Locate the cell with the specified text and output its [x, y] center coordinate. 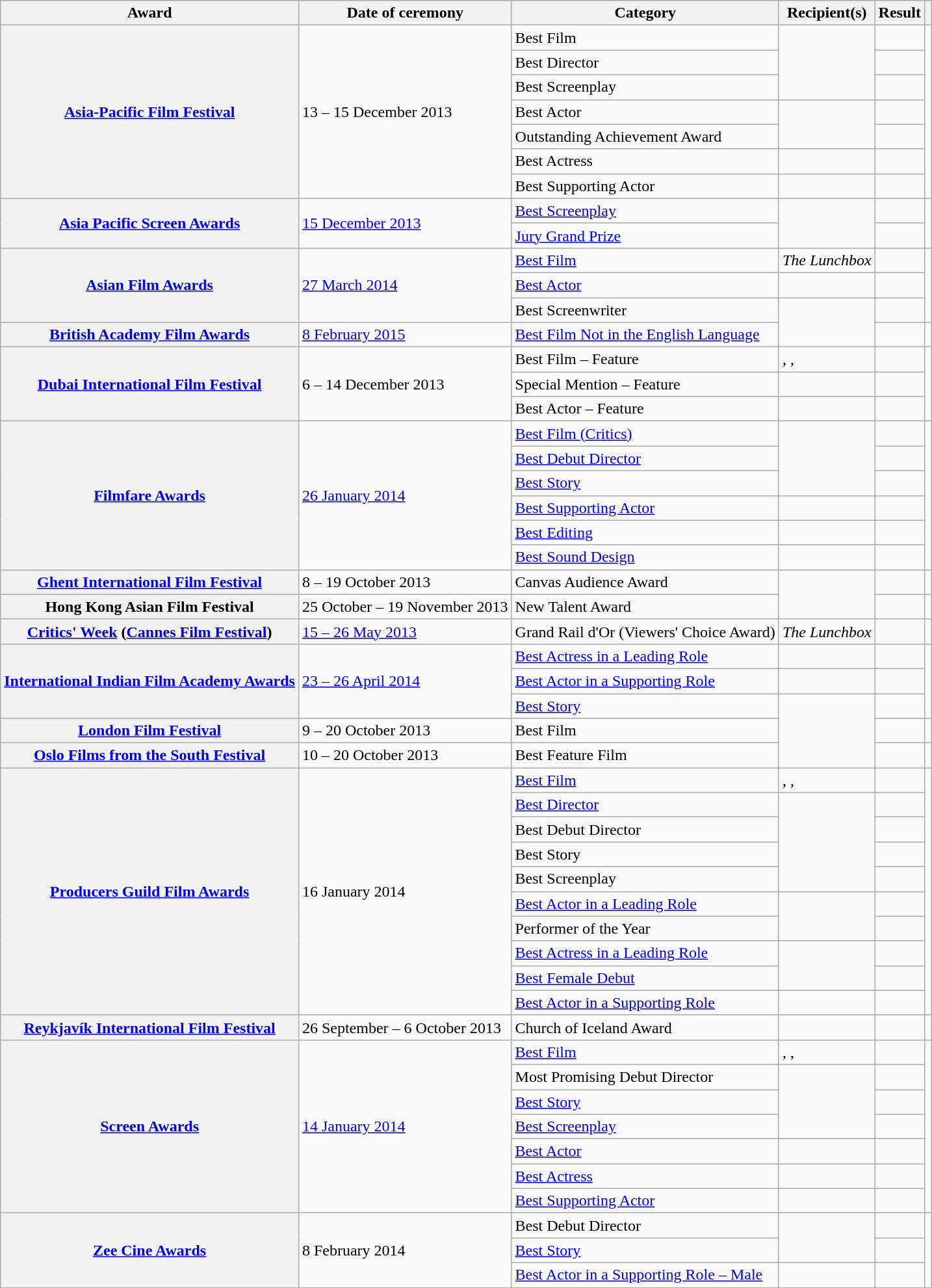
Critics' Week (Cannes Film Festival) [149, 631]
Result [900, 13]
Asia Pacific Screen Awards [149, 223]
Dubai International Film Festival [149, 384]
Category [645, 13]
Church of Iceland Award [645, 1027]
Best Feature Film [645, 756]
Special Mention – Feature [645, 384]
13 – 15 December 2013 [405, 112]
Jury Grand Prize [645, 235]
Oslo Films from the South Festival [149, 756]
Best Film (Critics) [645, 434]
Outstanding Achievement Award [645, 137]
New Talent Award [645, 607]
Best Actor – Feature [645, 409]
8 – 19 October 2013 [405, 582]
British Academy Film Awards [149, 335]
14 January 2014 [405, 1126]
Recipient(s) [827, 13]
15 – 26 May 2013 [405, 631]
Best Sound Design [645, 557]
9 – 20 October 2013 [405, 731]
Best Editing [645, 532]
Canvas Audience Award [645, 582]
10 – 20 October 2013 [405, 756]
Ghent International Film Festival [149, 582]
Most Promising Debut Director [645, 1077]
International Indian Film Academy Awards [149, 681]
25 October – 19 November 2013 [405, 607]
6 – 14 December 2013 [405, 384]
Best Screenwriter [645, 310]
Asia-Pacific Film Festival [149, 112]
Best Female Debut [645, 978]
Best Actor in a Supporting Role – Male [645, 1275]
8 February 2015 [405, 335]
Award [149, 13]
Grand Rail d'Or (Viewers' Choice Award) [645, 631]
8 February 2014 [405, 1250]
Asian Film Awards [149, 285]
Screen Awards [149, 1126]
27 March 2014 [405, 285]
Date of ceremony [405, 13]
Reykjavík International Film Festival [149, 1027]
26 January 2014 [405, 495]
Zee Cine Awards [149, 1250]
Performer of the Year [645, 928]
Filmfare Awards [149, 495]
Hong Kong Asian Film Festival [149, 607]
16 January 2014 [405, 892]
Best Film Not in the English Language [645, 335]
15 December 2013 [405, 223]
Best Actor in a Leading Role [645, 904]
26 September – 6 October 2013 [405, 1027]
Producers Guild Film Awards [149, 892]
London Film Festival [149, 731]
23 – 26 April 2014 [405, 681]
Best Film – Feature [645, 360]
